For the text-containing cell, return its midpoint in [X, Y] coordinate format. 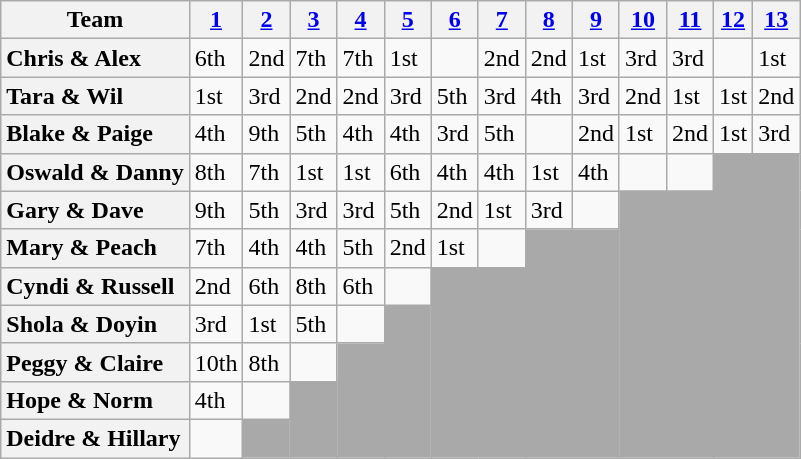
6 [454, 20]
5 [408, 20]
Hope & Norm [95, 400]
2 [266, 20]
Deidre & Hillary [95, 438]
Gary & Dave [95, 210]
3 [314, 20]
Tara & Wil [95, 96]
13 [776, 20]
11 [690, 20]
Shola & Doyin [95, 324]
9 [596, 20]
10th [216, 362]
Blake & Paige [95, 134]
1 [216, 20]
Team [95, 20]
Cyndi & Russell [95, 286]
4 [360, 20]
8 [548, 20]
Peggy & Claire [95, 362]
Oswald & Danny [95, 172]
12 [734, 20]
Chris & Alex [95, 58]
7 [502, 20]
Mary & Peach [95, 248]
10 [642, 20]
